Pinpoint the cell where the given text exists, returning its (x, y) midpoint coordinate. 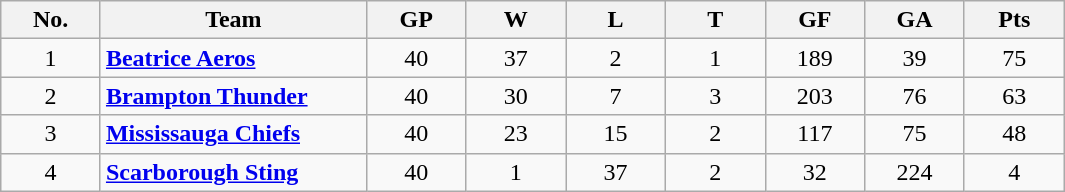
7 (616, 96)
W (516, 20)
Beatrice Aeros (233, 58)
48 (1014, 134)
76 (915, 96)
32 (815, 172)
No. (51, 20)
Team (233, 20)
15 (616, 134)
203 (815, 96)
63 (1014, 96)
189 (815, 58)
117 (815, 134)
L (616, 20)
23 (516, 134)
39 (915, 58)
30 (516, 96)
224 (915, 172)
GA (915, 20)
T (715, 20)
Pts (1014, 20)
Brampton Thunder (233, 96)
Scarborough Sting (233, 172)
GP (416, 20)
GF (815, 20)
Mississauga Chiefs (233, 134)
